Detect which cell encompasses the target text, then output its (x, y) center coordinate. 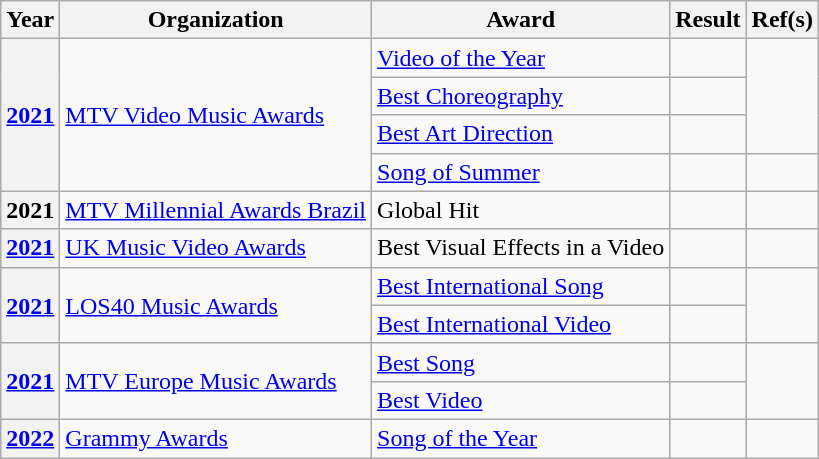
Best Choreography (521, 96)
Award (521, 20)
Global Hit (521, 210)
MTV Millennial Awards Brazil (216, 210)
Best International Video (521, 324)
UK Music Video Awards (216, 248)
MTV Video Music Awards (216, 115)
Organization (216, 20)
LOS40 Music Awards (216, 305)
Best Art Direction (521, 134)
Song of the Year (521, 438)
MTV Europe Music Awards (216, 381)
Year (30, 20)
Best International Song (521, 286)
Best Song (521, 362)
Video of the Year (521, 58)
Song of Summer (521, 172)
Best Video (521, 400)
Grammy Awards (216, 438)
Best Visual Effects in a Video (521, 248)
Ref(s) (782, 20)
Result (708, 20)
2022 (30, 438)
